Search for the cell housing the specified text and yield its [X, Y] center coordinate. 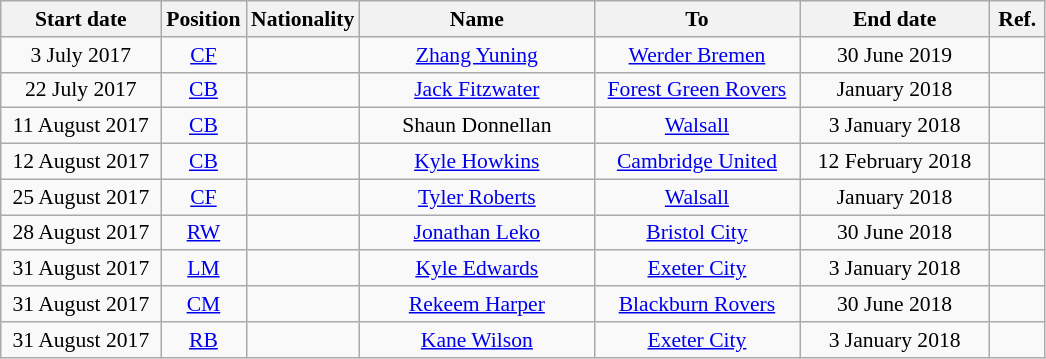
12 August 2017 [81, 162]
Name [476, 19]
RW [204, 233]
12 February 2018 [895, 162]
Zhang Yuning [476, 55]
Shaun Donnellan [476, 126]
Ref. [1018, 19]
Nationality [302, 19]
Kyle Howkins [476, 162]
Rekeem Harper [476, 304]
3 July 2017 [81, 55]
Bristol City [696, 233]
Start date [81, 19]
To [696, 19]
Tyler Roberts [476, 197]
Kane Wilson [476, 340]
Kyle Edwards [476, 269]
11 August 2017 [81, 126]
Jonathan Leko [476, 233]
End date [895, 19]
Cambridge United [696, 162]
LM [204, 269]
Forest Green Rovers [696, 90]
25 August 2017 [81, 197]
28 August 2017 [81, 233]
Jack Fitzwater [476, 90]
Werder Bremen [696, 55]
RB [204, 340]
30 June 2019 [895, 55]
22 July 2017 [81, 90]
Blackburn Rovers [696, 304]
CM [204, 304]
Position [204, 19]
